Find where the given text appears and provide that cell's center as (x, y) coordinate. 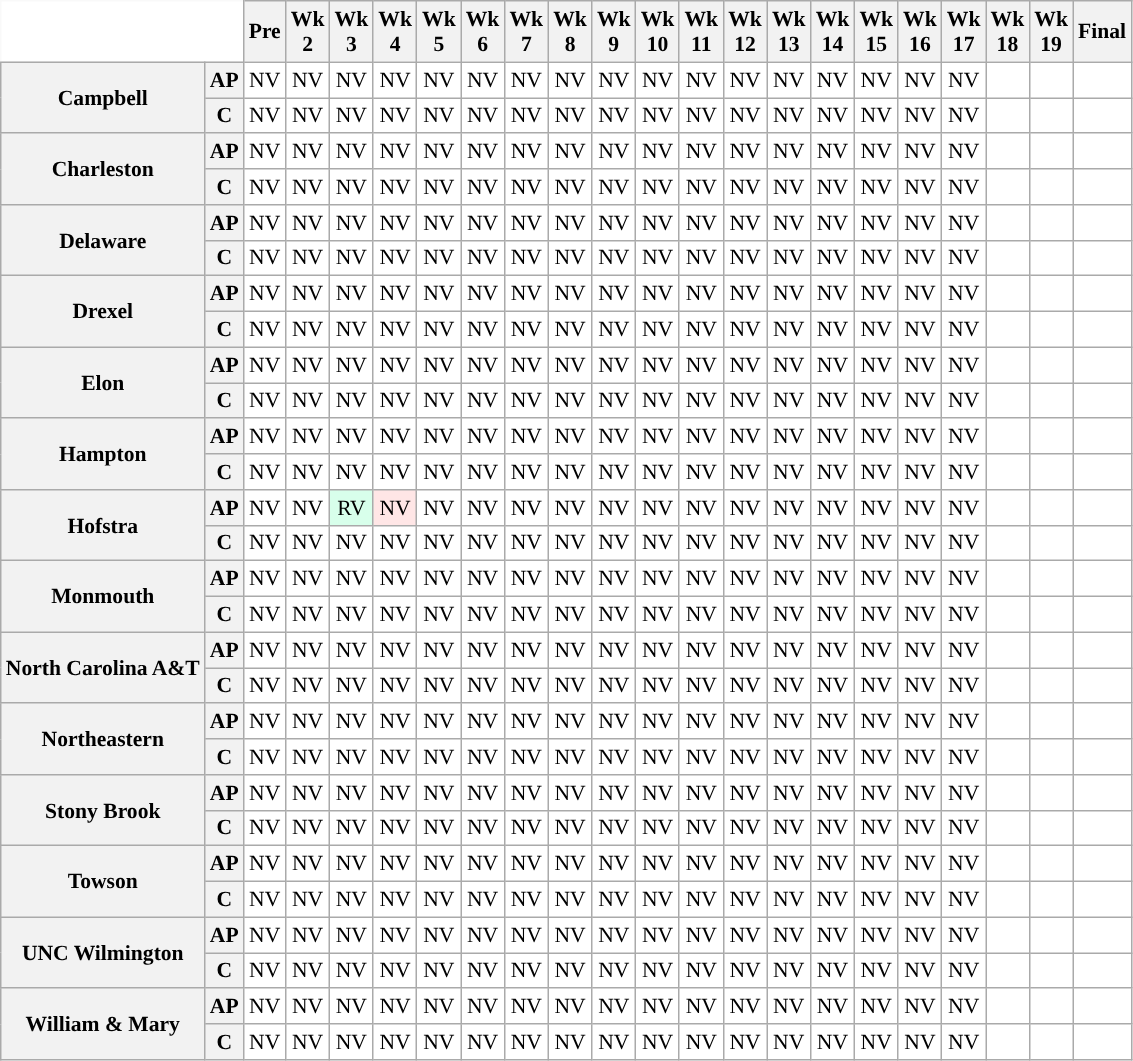
North Carolina A&T (103, 668)
Wk12 (745, 32)
Wk10 (658, 32)
Wk6 (483, 32)
Wk9 (614, 32)
Northeastern (103, 740)
Final (1102, 32)
Stony Brook (103, 810)
Wk8 (570, 32)
Wk13 (789, 32)
UNC Wilmington (103, 952)
Wk7 (526, 32)
Wk2 (308, 32)
RV (352, 508)
Towson (103, 882)
Hampton (103, 454)
Wk4 (395, 32)
Wk19 (1051, 32)
Wk15 (876, 32)
Wk3 (352, 32)
William & Mary (103, 1024)
Wk14 (833, 32)
Elon (103, 382)
Delaware (103, 240)
Wk16 (920, 32)
Wk5 (439, 32)
Wk11 (701, 32)
Wk18 (1008, 32)
Pre (265, 32)
Monmouth (103, 596)
Charleston (103, 170)
Hofstra (103, 526)
Drexel (103, 312)
Campbell (103, 98)
Wk17 (964, 32)
